Pinpoint the cell where the given text exists, returning its (x, y) midpoint coordinate. 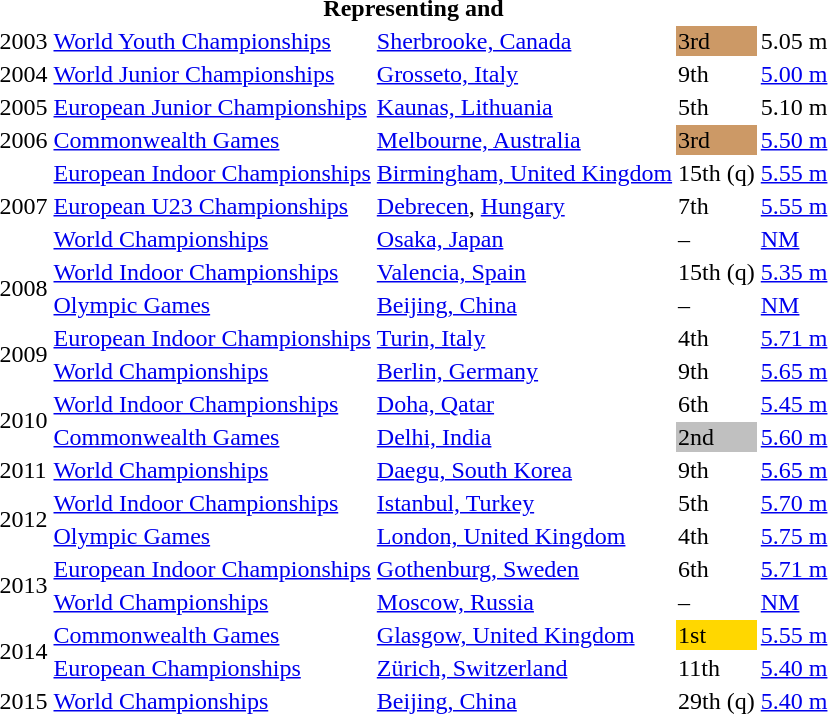
Moscow, Russia (524, 602)
Debrecen, Hungary (524, 206)
Kaunas, Lithuania (524, 107)
1st (717, 635)
11th (717, 668)
Birmingham, United Kingdom (524, 173)
London, United Kingdom (524, 536)
European U23 Championships (212, 206)
Sherbrooke, Canada (524, 41)
Glasgow, United Kingdom (524, 635)
World Youth Championships (212, 41)
Gothenburg, Sweden (524, 569)
Grosseto, Italy (524, 74)
Zürich, Switzerland (524, 668)
Istanbul, Turkey (524, 503)
Daegu, South Korea (524, 470)
Doha, Qatar (524, 404)
7th (717, 206)
2nd (717, 437)
Berlin, Germany (524, 371)
Osaka, Japan (524, 239)
World Junior Championships (212, 74)
Turin, Italy (524, 338)
Melbourne, Australia (524, 140)
European Championships (212, 668)
Beijing, China (524, 305)
European Junior Championships (212, 107)
Delhi, India (524, 437)
Valencia, Spain (524, 272)
